Return [X, Y] of the center of cell containing provided text 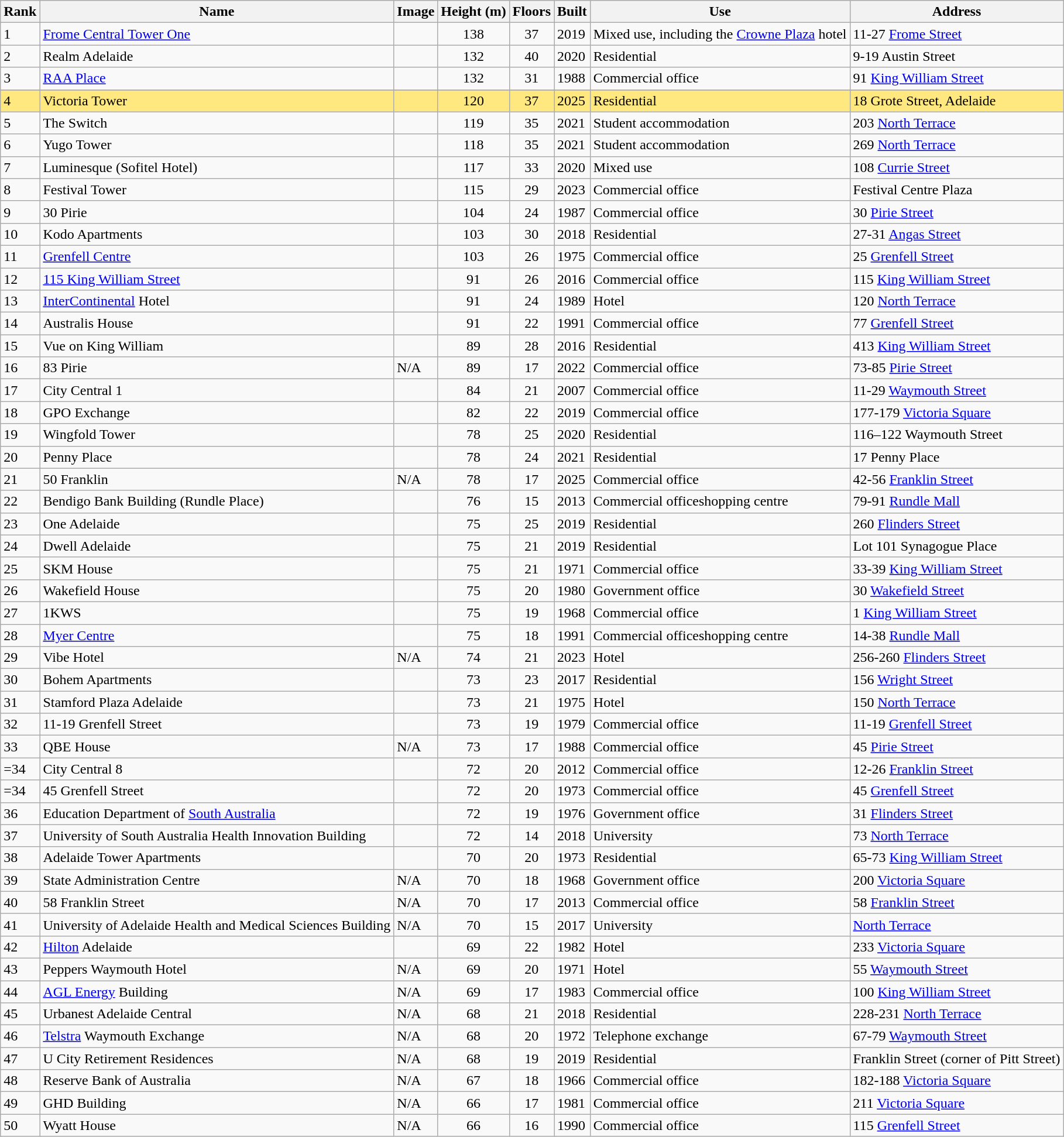
11-27 Frome Street [956, 34]
2 [20, 56]
11 [20, 256]
13 [20, 301]
45 Pirie Street [956, 747]
Use [720, 12]
67-79 Waymouth Street [956, 1036]
91 King William Street [956, 78]
Realm Adelaide [217, 56]
1972 [572, 1036]
GHD Building [217, 1103]
1990 [572, 1125]
73-85 Pirie Street [956, 368]
73 North Terrace [956, 836]
45 [20, 1014]
QBE House [217, 747]
Height (m) [473, 12]
65-73 King William Street [956, 858]
42 [20, 947]
Adelaide Tower Apartments [217, 858]
36 [20, 813]
Victoria Tower [217, 101]
50 Franklin [217, 479]
Vue on King William [217, 346]
31 Flinders Street [956, 813]
Education Department of South Australia [217, 813]
Floors [531, 12]
City Central 1 [217, 390]
118 [473, 145]
Reserve Bank of Australia [217, 1081]
3 [20, 78]
Grenfell Centre [217, 256]
9 [20, 212]
117 [473, 167]
InterContinental Hotel [217, 301]
413 King William Street [956, 346]
Name [217, 12]
U City Retirement Residences [217, 1059]
177-179 Victoria Square [956, 413]
156 Wright Street [956, 680]
115 [473, 190]
150 North Terrace [956, 702]
108 Currie Street [956, 167]
38 [20, 858]
1976 [572, 813]
1989 [572, 301]
Telstra Waymouth Exchange [217, 1036]
7 [20, 167]
Kodo Apartments [217, 234]
Dwell Adelaide [217, 546]
1980 [572, 590]
GPO Exchange [217, 413]
83 Pirie [217, 368]
Penny Place [217, 457]
43 [20, 969]
27 [20, 613]
10 [20, 234]
120 North Terrace [956, 301]
269 North Terrace [956, 145]
Rank [20, 12]
182-188 Victoria Square [956, 1081]
49 [20, 1103]
138 [473, 34]
8 [20, 190]
14-38 Rundle Mall [956, 635]
Urbanest Adelaide Central [217, 1014]
74 [473, 658]
Peppers Waymouth Hotel [217, 969]
AGL Energy Building [217, 992]
1966 [572, 1081]
City Central 8 [217, 769]
11-29 Waymouth Street [956, 390]
18 Grote Street, Adelaide [956, 101]
Festival Tower [217, 190]
82 [473, 413]
203 North Terrace [956, 123]
115 Grenfell Street [956, 1125]
104 [473, 212]
Vibe Hotel [217, 658]
119 [473, 123]
Mixed use [720, 167]
50 [20, 1125]
Address [956, 12]
1 King William Street [956, 613]
2012 [572, 769]
Wingfold Tower [217, 435]
30 Pirie [217, 212]
1979 [572, 724]
1981 [572, 1103]
32 [20, 724]
79-91 Rundle Mall [956, 501]
46 [20, 1036]
77 Grenfell Street [956, 324]
100 King William Street [956, 992]
Frome Central Tower One [217, 34]
76 [473, 501]
233 Victoria Square [956, 947]
55 Waymouth Street [956, 969]
Wyatt House [217, 1125]
Yugo Tower [217, 145]
5 [20, 123]
12 [20, 279]
30 Pirie Street [956, 212]
1KWS [217, 613]
1 [20, 34]
48 [20, 1081]
The Switch [217, 123]
39 [20, 880]
Luminesque (Sofitel Hotel) [217, 167]
Bohem Apartments [217, 680]
University of South Australia Health Innovation Building [217, 836]
67 [473, 1081]
2007 [572, 390]
Bendigo Bank Building (Rundle Place) [217, 501]
Telephone exchange [720, 1036]
Wakefield House [217, 590]
116–122 Waymouth Street [956, 435]
2022 [572, 368]
42-56 Franklin Street [956, 479]
State Administration Centre [217, 880]
Hilton Adelaide [217, 947]
25 Grenfell Street [956, 256]
27-31 Angas Street [956, 234]
RAA Place [217, 78]
12-26 Franklin Street [956, 769]
9-19 Austin Street [956, 56]
Franklin Street (corner of Pitt Street) [956, 1059]
University of Adelaide Health and Medical Sciences Building [217, 925]
Lot 101 Synagogue Place [956, 546]
Built [572, 12]
SKM House [217, 568]
One Adelaide [217, 524]
Image [416, 12]
1987 [572, 212]
Mixed use, including the Crowne Plaza hotel [720, 34]
Festival Centre Plaza [956, 190]
30 Wakefield Street [956, 590]
6 [20, 145]
North Terrace [956, 925]
Stamford Plaza Adelaide [217, 702]
228-231 North Terrace [956, 1014]
47 [20, 1059]
84 [473, 390]
Myer Centre [217, 635]
44 [20, 992]
260 Flinders Street [956, 524]
Australis House [217, 324]
41 [20, 925]
1982 [572, 947]
211 Victoria Square [956, 1103]
33-39 King William Street [956, 568]
1983 [572, 992]
120 [473, 101]
256-260 Flinders Street [956, 658]
200 Victoria Square [956, 880]
17 Penny Place [956, 457]
4 [20, 101]
